For the text-containing cell, return its midpoint in [x, y] coordinate format. 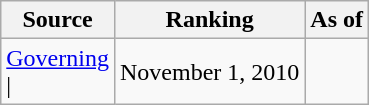
November 1, 2010 [209, 72]
Source [58, 20]
Ranking [209, 20]
Governing| [58, 72]
As of [337, 20]
